Output the [x, y] coordinate of the center of the cell containing the given text.  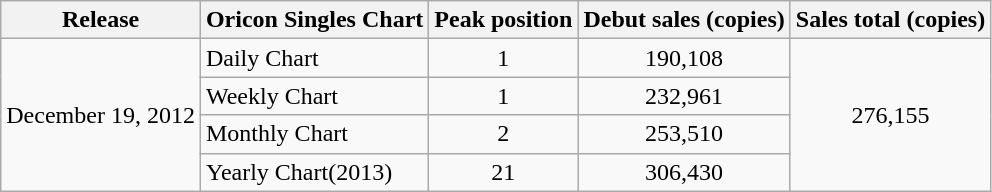
Sales total (copies) [890, 20]
306,430 [684, 172]
December 19, 2012 [101, 115]
253,510 [684, 134]
Debut sales (copies) [684, 20]
Yearly Chart(2013) [314, 172]
190,108 [684, 58]
Peak position [504, 20]
Daily Chart [314, 58]
276,155 [890, 115]
21 [504, 172]
Weekly Chart [314, 96]
Release [101, 20]
Monthly Chart [314, 134]
232,961 [684, 96]
Oricon Singles Chart [314, 20]
2 [504, 134]
